Provide the (x, y) coordinate of the cell's center where the given text is located.  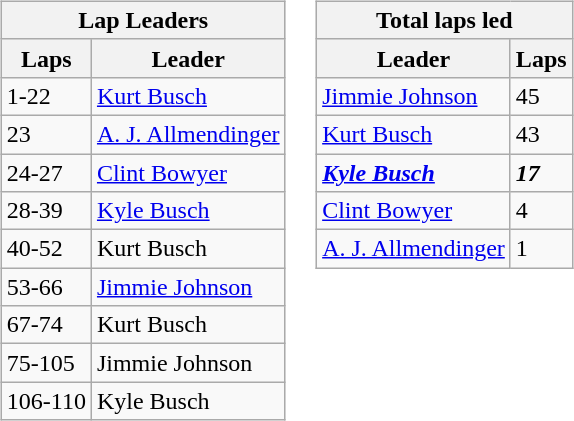
28-39 (46, 211)
45 (541, 96)
67-74 (46, 325)
4 (541, 211)
53-66 (46, 287)
43 (541, 134)
Total laps led (444, 20)
75-105 (46, 363)
40-52 (46, 249)
1-22 (46, 96)
24-27 (46, 173)
Lap Leaders (143, 20)
106-110 (46, 401)
23 (46, 134)
17 (541, 173)
1 (541, 249)
